Identify which cell holds the provided text, then report its [X, Y] central coordinate. 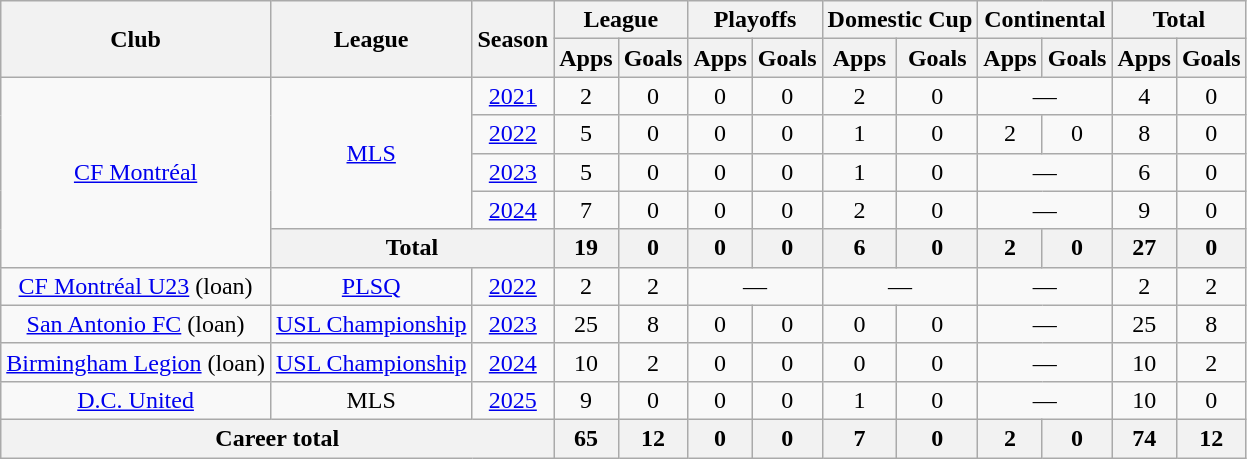
PLSQ [371, 286]
D.C. United [136, 400]
4 [1144, 96]
Season [513, 39]
19 [586, 248]
Domestic Cup [900, 20]
74 [1144, 438]
2021 [513, 96]
27 [1144, 248]
2025 [513, 400]
CF Montréal [136, 172]
Playoffs [755, 20]
Birmingham Legion (loan) [136, 362]
San Antonio FC (loan) [136, 324]
65 [586, 438]
Continental [1045, 20]
Career total [278, 438]
Club [136, 39]
CF Montréal U23 (loan) [136, 286]
